Search for the cell housing the specified text and yield its [X, Y] center coordinate. 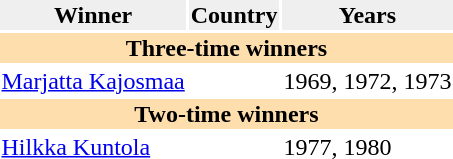
Years [368, 15]
Winner [93, 15]
Marjatta Kajosmaa [93, 81]
Two-time winners [226, 114]
1969, 1972, 1973 [368, 81]
Country [234, 15]
Three-time winners [226, 48]
